Locate the cell with the specified text and output its [x, y] center coordinate. 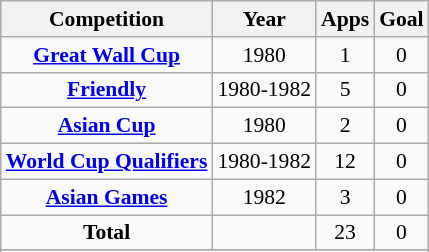
Friendly [107, 90]
Asian Cup [107, 126]
Year [264, 19]
Competition [107, 19]
Great Wall Cup [107, 55]
5 [345, 90]
23 [345, 233]
12 [345, 162]
World Cup Qualifiers [107, 162]
2 [345, 126]
Goal [402, 19]
1 [345, 55]
3 [345, 197]
Apps [345, 19]
Asian Games [107, 197]
1982 [264, 197]
Total [107, 233]
